From the cell containing the given text, extract its center point as [x, y] coordinate. 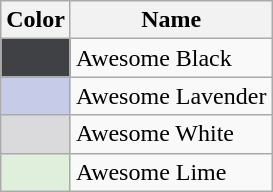
Awesome White [170, 134]
Awesome Lavender [170, 96]
Color [36, 20]
Awesome Lime [170, 172]
Name [170, 20]
Awesome Black [170, 58]
